Output the (x, y) coordinate of the center of the cell containing the given text.  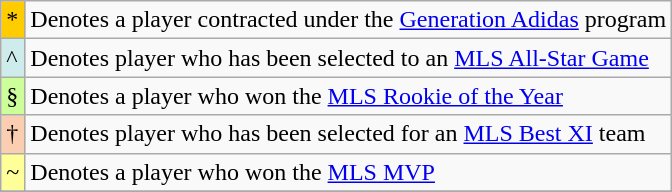
Denotes a player who won the MLS Rookie of the Year (348, 96)
Denotes player who has been selected to an MLS All-Star Game (348, 58)
* (13, 20)
† (13, 134)
Denotes player who has been selected for an MLS Best XI team (348, 134)
§ (13, 96)
^ (13, 58)
~ (13, 172)
Denotes a player who won the MLS MVP (348, 172)
Denotes a player contracted under the Generation Adidas program (348, 20)
